Detect which cell encompasses the target text, then output its [X, Y] center coordinate. 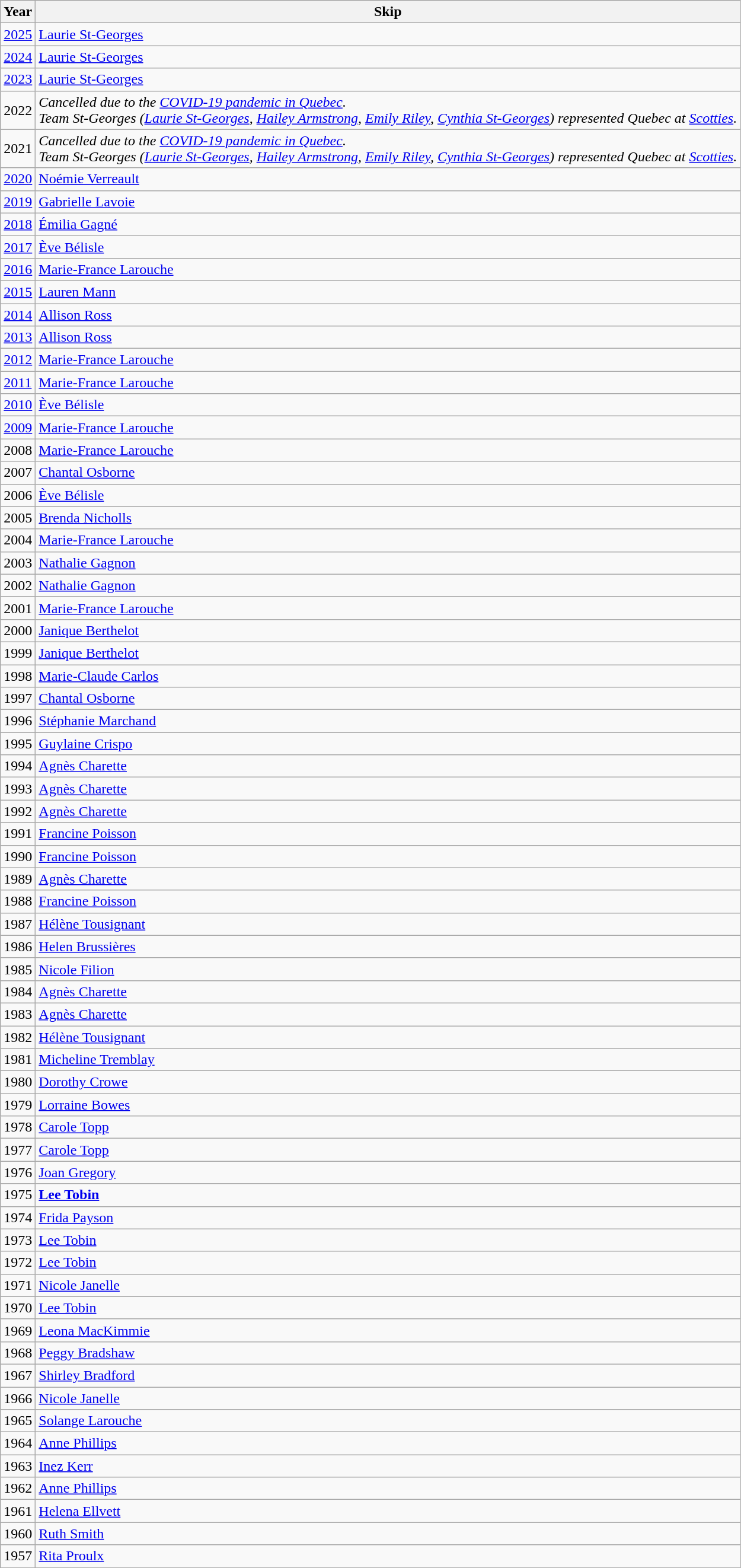
1989 [18, 879]
1975 [18, 1195]
Helen Brussières [388, 946]
Joan Gregory [388, 1172]
Rita Proulx [388, 1556]
2019 [18, 202]
Guylaine Crispo [388, 744]
2012 [18, 360]
1983 [18, 1014]
2016 [18, 269]
2021 [18, 148]
1976 [18, 1172]
Leona MacKimmie [388, 1330]
Solange Larouche [388, 1421]
Peggy Bradshaw [388, 1353]
Gabrielle Lavoie [388, 202]
2018 [18, 224]
1964 [18, 1443]
1978 [18, 1127]
1977 [18, 1150]
Dorothy Crowe [388, 1082]
2025 [18, 34]
Micheline Tremblay [388, 1060]
1968 [18, 1353]
2015 [18, 292]
2008 [18, 450]
1986 [18, 946]
2005 [18, 518]
1965 [18, 1421]
2013 [18, 337]
2004 [18, 540]
2014 [18, 315]
1973 [18, 1240]
2006 [18, 495]
1985 [18, 969]
1970 [18, 1308]
Frida Payson [388, 1218]
2017 [18, 247]
1962 [18, 1489]
2024 [18, 57]
1974 [18, 1218]
1984 [18, 992]
Émilia Gagné [388, 224]
1960 [18, 1534]
Stéphanie Marchand [388, 721]
Helena Ellvett [388, 1511]
Noémie Verreault [388, 179]
2003 [18, 563]
1961 [18, 1511]
1980 [18, 1082]
1999 [18, 653]
1981 [18, 1060]
Skip [388, 12]
1987 [18, 924]
1998 [18, 675]
1991 [18, 834]
Marie-Claude Carlos [388, 675]
2023 [18, 79]
2007 [18, 473]
1988 [18, 901]
1963 [18, 1466]
Year [18, 12]
1957 [18, 1556]
1979 [18, 1105]
1972 [18, 1263]
Brenda Nicholls [388, 518]
1994 [18, 766]
2000 [18, 630]
Lauren Mann [388, 292]
1982 [18, 1037]
2020 [18, 179]
2001 [18, 608]
2010 [18, 405]
Lorraine Bowes [388, 1105]
2009 [18, 428]
2002 [18, 585]
1992 [18, 811]
1966 [18, 1398]
Ruth Smith [388, 1534]
2022 [18, 110]
1996 [18, 721]
Shirley Bradford [388, 1375]
1967 [18, 1375]
Inez Kerr [388, 1466]
1990 [18, 856]
1971 [18, 1285]
1995 [18, 744]
Nicole Filion [388, 969]
1997 [18, 699]
2011 [18, 383]
1969 [18, 1330]
1993 [18, 789]
